Provide the (X, Y) coordinate of the cell's center where the given text is located.  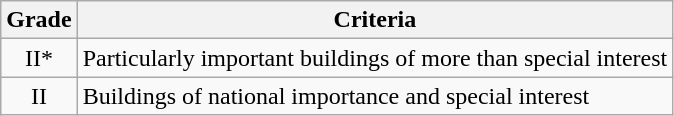
II (39, 96)
Buildings of national importance and special interest (375, 96)
Criteria (375, 20)
Grade (39, 20)
Particularly important buildings of more than special interest (375, 58)
II* (39, 58)
